Provide the (x, y) coordinate of the cell's center where the given text is located.  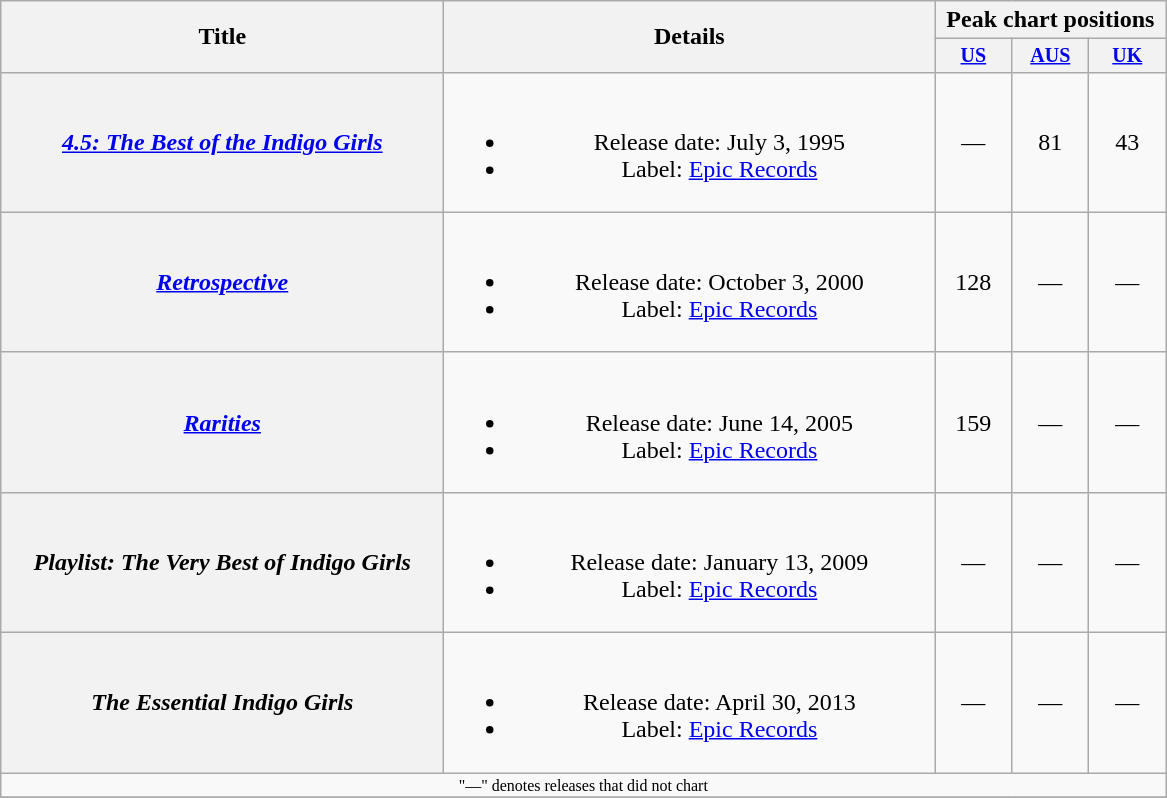
Title (222, 37)
128 (974, 282)
Release date: June 14, 2005Label: Epic Records (690, 422)
AUS (1050, 56)
The Essential Indigo Girls (222, 703)
Peak chart positions (1050, 20)
4.5: The Best of the Indigo Girls (222, 142)
US (974, 56)
Release date: October 3, 2000Label: Epic Records (690, 282)
Release date: January 13, 2009Label: Epic Records (690, 562)
Release date: July 3, 1995Label: Epic Records (690, 142)
Retrospective (222, 282)
159 (974, 422)
Release date: April 30, 2013Label: Epic Records (690, 703)
Playlist: The Very Best of Indigo Girls (222, 562)
Details (690, 37)
81 (1050, 142)
Rarities (222, 422)
43 (1128, 142)
"—" denotes releases that did not chart (584, 785)
UK (1128, 56)
